Return the (X, Y) coordinate for the center point of the cell that contains the specified text.  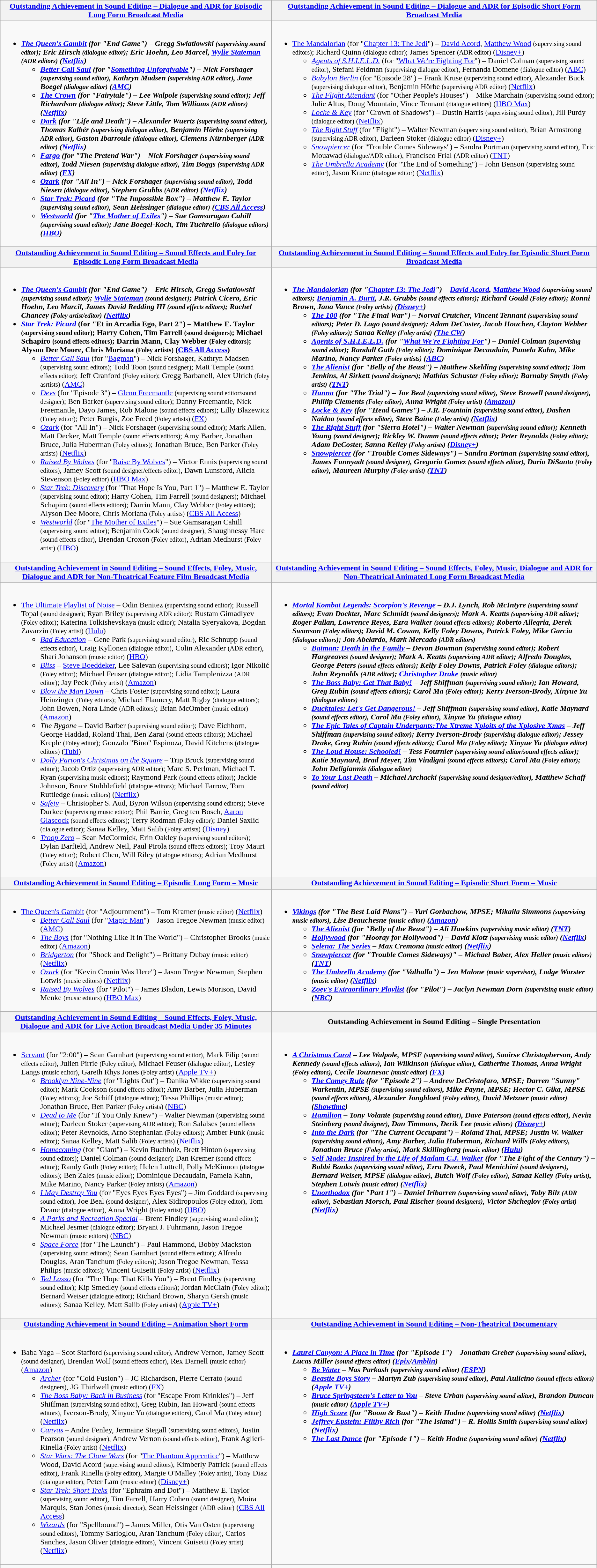
Outstanding Achievement in Sound Editing – Dialogue and ADR for Episodic Long Form Broadcast Media (136, 11)
Outstanding Achievement in Sound Editing – Non-Theatrical Documentary (434, 1324)
Outstanding Achievement in Sound Editing – Animation Short Form (136, 1324)
Outstanding Achievement in Sound Editing – Sound Effects, Foley, Music, Dialogue and ADR for Live Action Broadcast Media Under 35 Minutes (136, 1022)
Outstanding Achievement in Sound Editing – Sound Effects and Foley for Episodic Long Form Broadcast Media (136, 257)
Outstanding Achievement in Sound Editing – Sound Effects, Foley, Music, Dialogue and ADR for Non-Theatrical Feature Film Broadcast Media (136, 572)
Outstanding Achievement in Sound Editing – Sound Effects, Foley, Music, Dialogue and ADR for Non-Theatrical Animated Long Form Broadcast Media (434, 572)
Outstanding Achievement in Sound Editing – Sound Effects and Foley for Episodic Short Form Broadcast Media (434, 257)
Outstanding Achievement in Sound Editing – Single Presentation (434, 1022)
Outstanding Achievement in Sound Editing – Dialogue and ADR for Episodic Short Form Broadcast Media (434, 11)
Outstanding Achievement in Sound Editing – Episodic Short Form – Music (434, 883)
Outstanding Achievement in Sound Editing – Episodic Long Form – Music (136, 883)
